Determine the (x, y) coordinate at the center of the cell enclosing the given text.  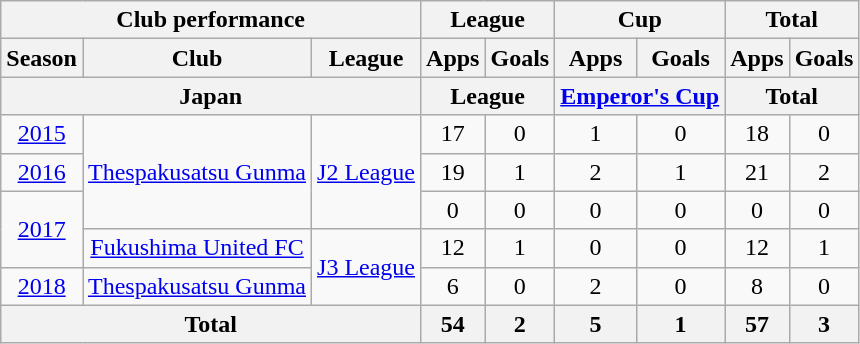
5 (596, 324)
8 (757, 286)
Emperor's Cup (640, 96)
18 (757, 134)
21 (757, 172)
54 (453, 324)
Japan (211, 96)
57 (757, 324)
Fukushima United FC (196, 248)
17 (453, 134)
2017 (42, 229)
2018 (42, 286)
3 (824, 324)
Club performance (211, 20)
2015 (42, 134)
Season (42, 58)
19 (453, 172)
6 (453, 286)
Cup (640, 20)
J2 League (366, 172)
Club (196, 58)
2016 (42, 172)
J3 League (366, 267)
